Extract the [X, Y] coordinate from the center of the cell holding the provided text.  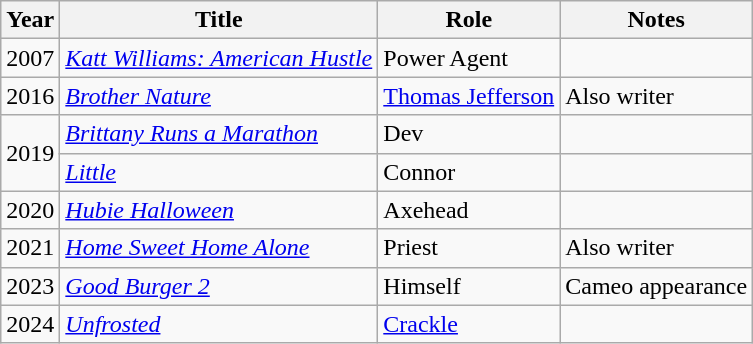
Himself [469, 286]
Good Burger 2 [219, 286]
Cameo appearance [656, 286]
Axehead [469, 210]
2023 [30, 286]
Brittany Runs a Marathon [219, 134]
Hubie Halloween [219, 210]
Power Agent [469, 58]
2019 [30, 153]
Dev [469, 134]
Katt Williams: American Hustle [219, 58]
2024 [30, 324]
Brother Nature [219, 96]
2020 [30, 210]
Priest [469, 248]
Notes [656, 20]
Thomas Jefferson [469, 96]
Connor [469, 172]
Crackle [469, 324]
Home Sweet Home Alone [219, 248]
Little [219, 172]
2007 [30, 58]
2021 [30, 248]
Title [219, 20]
Role [469, 20]
Year [30, 20]
2016 [30, 96]
Unfrosted [219, 324]
